Pinpoint the cell where the given text exists, returning its (X, Y) midpoint coordinate. 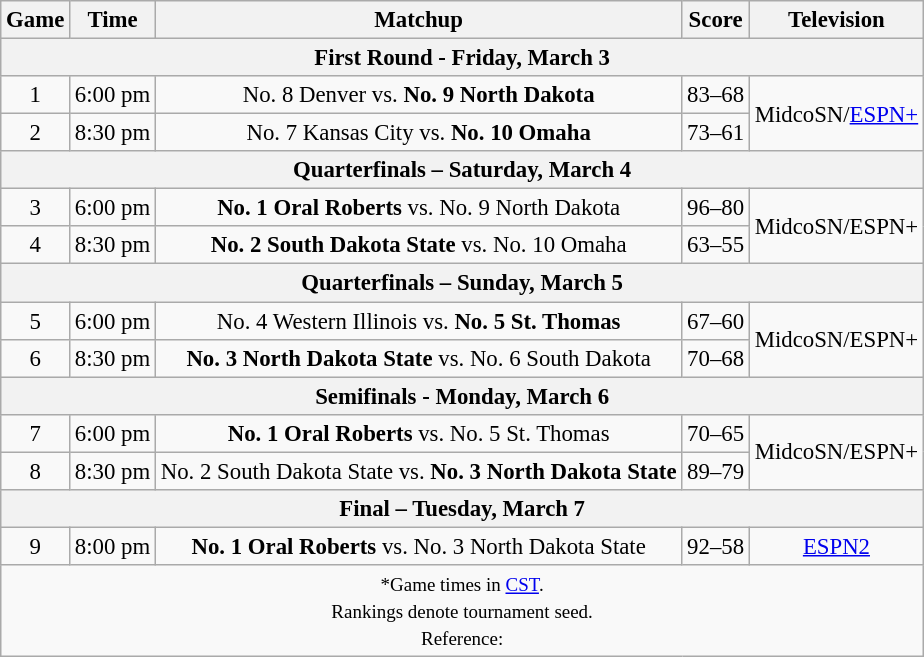
ESPN2 (836, 546)
5 (36, 321)
Score (716, 20)
8:00 pm (113, 546)
63–55 (716, 245)
89–79 (716, 471)
No. 1 Oral Roberts vs. No. 5 St. Thomas (418, 433)
No. 7 Kansas City vs. No. 10 Omaha (418, 133)
Final – Tuesday, March 7 (462, 509)
No. 1 Oral Roberts vs. No. 9 North Dakota (418, 208)
Matchup (418, 20)
83–68 (716, 95)
6 (36, 358)
70–65 (716, 433)
First Round - Friday, March 3 (462, 58)
7 (36, 433)
4 (36, 245)
Time (113, 20)
Television (836, 20)
*Game times in CST. Rankings denote tournament seed.Reference: (462, 611)
8 (36, 471)
No. 1 Oral Roberts vs. No. 3 North Dakota State (418, 546)
No. 2 South Dakota State vs. No. 3 North Dakota State (418, 471)
Game (36, 20)
1 (36, 95)
96–80 (716, 208)
3 (36, 208)
2 (36, 133)
92–58 (716, 546)
No. 3 North Dakota State vs. No. 6 South Dakota (418, 358)
67–60 (716, 321)
9 (36, 546)
No. 8 Denver vs. No. 9 North Dakota (418, 95)
No. 4 Western Illinois vs. No. 5 St. Thomas (418, 321)
70–68 (716, 358)
No. 2 South Dakota State vs. No. 10 Omaha (418, 245)
Semifinals - Monday, March 6 (462, 396)
Quarterfinals – Saturday, March 4 (462, 170)
Quarterfinals – Sunday, March 5 (462, 283)
73–61 (716, 133)
